Identify which cell holds the provided text, then report its (x, y) central coordinate. 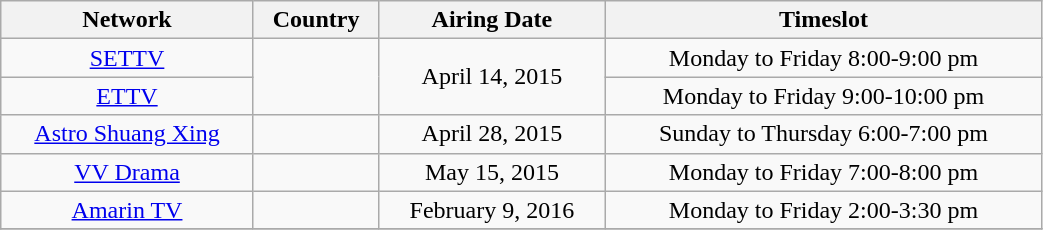
VV Drama (128, 172)
Monday to Friday 8:00-9:00 pm (824, 58)
ETTV (128, 96)
Airing Date (492, 20)
April 14, 2015 (492, 77)
Timeslot (824, 20)
Sunday to Thursday 6:00-7:00 pm (824, 134)
Amarin TV (128, 210)
April 28, 2015 (492, 134)
Country (316, 20)
Monday to Friday 9:00-10:00 pm (824, 96)
SETTV (128, 58)
May 15, 2015 (492, 172)
Monday to Friday 2:00-3:30 pm (824, 210)
February 9, 2016 (492, 210)
Monday to Friday 7:00-8:00 pm (824, 172)
Astro Shuang Xing (128, 134)
Network (128, 20)
